Locate the cell with the specified text and output its (x, y) center coordinate. 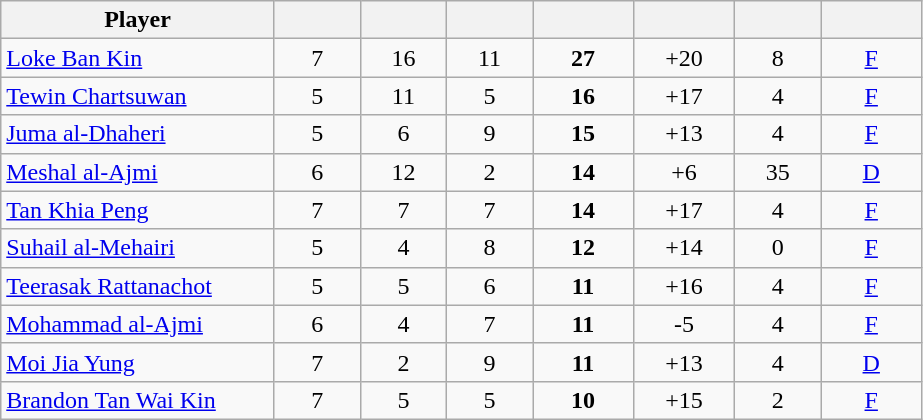
Player (138, 20)
-5 (684, 324)
27 (582, 58)
10 (582, 400)
Meshal al-Ajmi (138, 172)
Loke Ban Kin (138, 58)
Tan Khia Peng (138, 210)
+6 (684, 172)
15 (582, 134)
Juma al-Dhaheri (138, 134)
35 (778, 172)
Brandon Tan Wai Kin (138, 400)
+14 (684, 248)
Moi Jia Yung (138, 362)
Suhail al-Mehairi (138, 248)
+20 (684, 58)
Teerasak Rattanachot (138, 286)
0 (778, 248)
Tewin Chartsuwan (138, 96)
Mohammad al-Ajmi (138, 324)
+16 (684, 286)
+15 (684, 400)
